Pinpoint the cell where the given text exists, returning its [X, Y] midpoint coordinate. 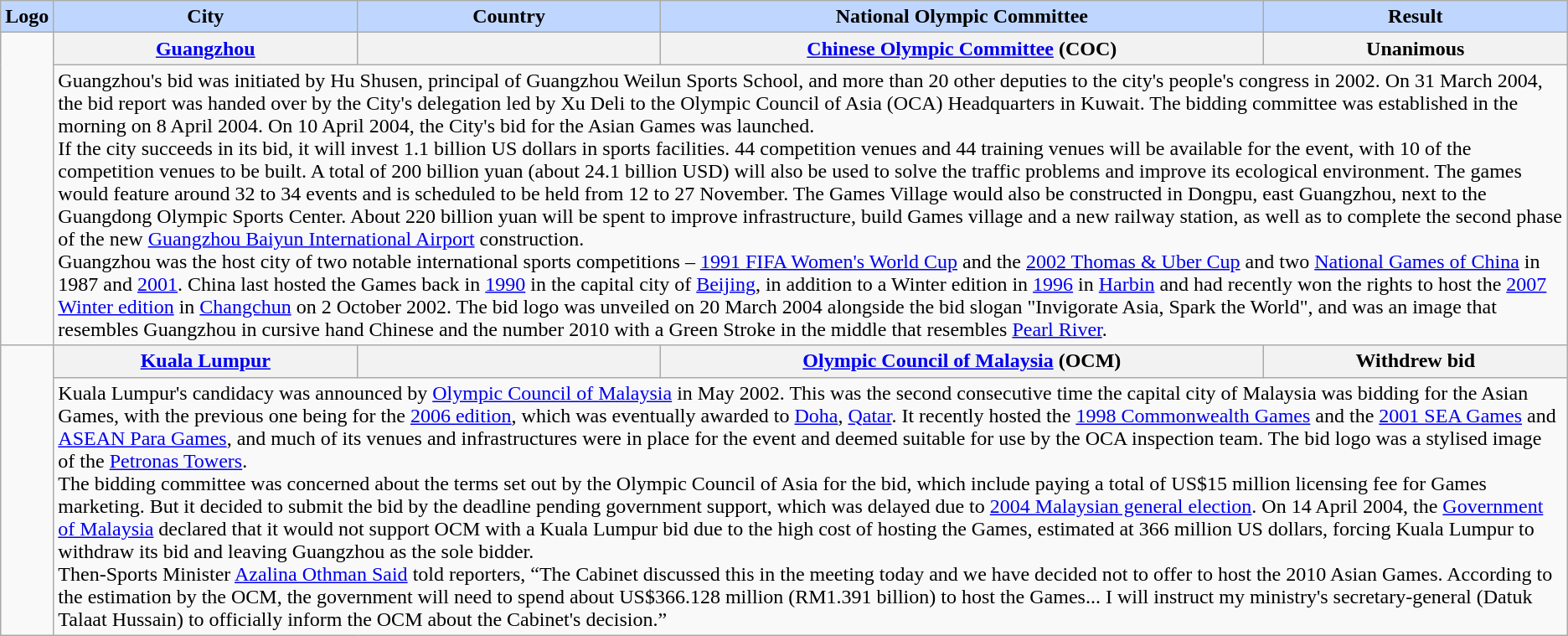
Unanimous [1416, 49]
National Olympic Committee [962, 17]
Guangzhou [206, 49]
Chinese Olympic Committee (COC) [962, 49]
Logo [27, 17]
Country [509, 17]
Kuala Lumpur [206, 361]
Withdrew bid [1416, 361]
City [206, 17]
Olympic Council of Malaysia (OCM) [962, 361]
Result [1416, 17]
